For the text-containing cell, return its midpoint in (X, Y) coordinate format. 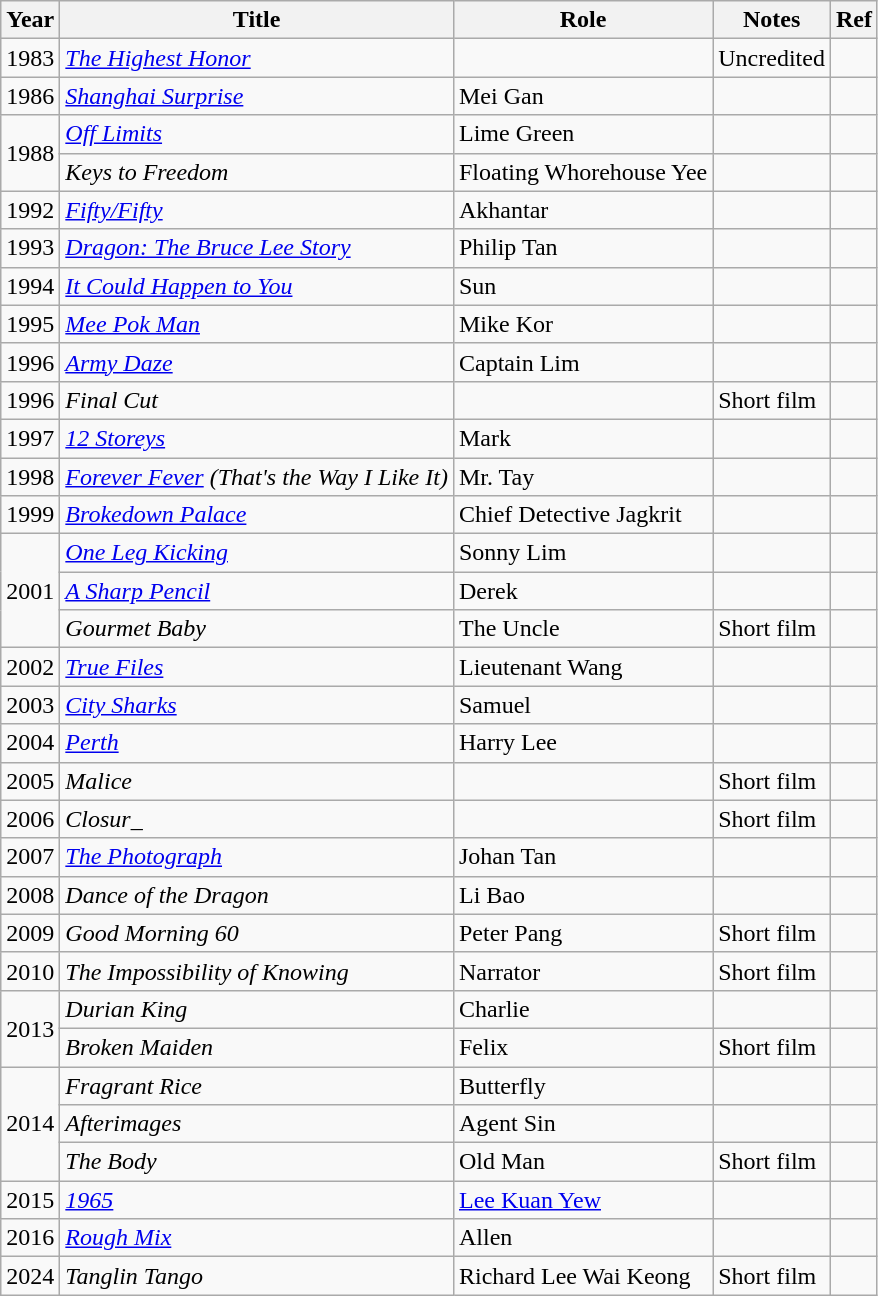
Samuel (582, 705)
Notes (772, 20)
1998 (30, 477)
1994 (30, 286)
It Could Happen to You (257, 286)
2003 (30, 705)
2005 (30, 781)
2014 (30, 1123)
Shanghai Surprise (257, 96)
Derek (582, 591)
Tanglin Tango (257, 1276)
Forever Fever (That's the Way I Like It) (257, 477)
Gourmet Baby (257, 629)
Narrator (582, 971)
Mee Pok Man (257, 324)
1995 (30, 324)
Floating Whorehouse Yee (582, 172)
2013 (30, 1028)
Role (582, 20)
Ref (854, 20)
2008 (30, 895)
Lieutenant Wang (582, 667)
Keys to Freedom (257, 172)
2004 (30, 743)
A Sharp Pencil (257, 591)
Mark (582, 438)
1986 (30, 96)
Good Morning 60 (257, 933)
2016 (30, 1238)
Brokedown Palace (257, 515)
Akhantar (582, 210)
Rough Mix (257, 1238)
Harry Lee (582, 743)
Johan Tan (582, 857)
1983 (30, 58)
2024 (30, 1276)
1992 (30, 210)
The Highest Honor (257, 58)
2015 (30, 1200)
The Photograph (257, 857)
One Leg Kicking (257, 553)
Off Limits (257, 134)
Malice (257, 781)
2007 (30, 857)
2006 (30, 819)
Mike Kor (582, 324)
Agent Sin (582, 1124)
Durian King (257, 1009)
Closur_ (257, 819)
Perth (257, 743)
Lime Green (582, 134)
Allen (582, 1238)
Dance of the Dragon (257, 895)
2009 (30, 933)
2010 (30, 971)
Fragrant Rice (257, 1085)
Captain Lim (582, 362)
Fifty/Fifty (257, 210)
Mr. Tay (582, 477)
Final Cut (257, 400)
Uncredited (772, 58)
True Files (257, 667)
Sonny Lim (582, 553)
1965 (257, 1200)
Li Bao (582, 895)
Richard Lee Wai Keong (582, 1276)
Chief Detective Jagkrit (582, 515)
Philip Tan (582, 248)
1999 (30, 515)
1997 (30, 438)
12 Storeys (257, 438)
Year (30, 20)
2001 (30, 591)
Broken Maiden (257, 1047)
2002 (30, 667)
Felix (582, 1047)
Title (257, 20)
1993 (30, 248)
The Impossibility of Knowing (257, 971)
Old Man (582, 1162)
Sun (582, 286)
The Body (257, 1162)
Butterfly (582, 1085)
1988 (30, 153)
Afterimages (257, 1124)
Peter Pang (582, 933)
Mei Gan (582, 96)
Dragon: The Bruce Lee Story (257, 248)
City Sharks (257, 705)
Lee Kuan Yew (582, 1200)
Army Daze (257, 362)
The Uncle (582, 629)
Charlie (582, 1009)
